Pinpoint the cell where the given text exists, returning its (X, Y) midpoint coordinate. 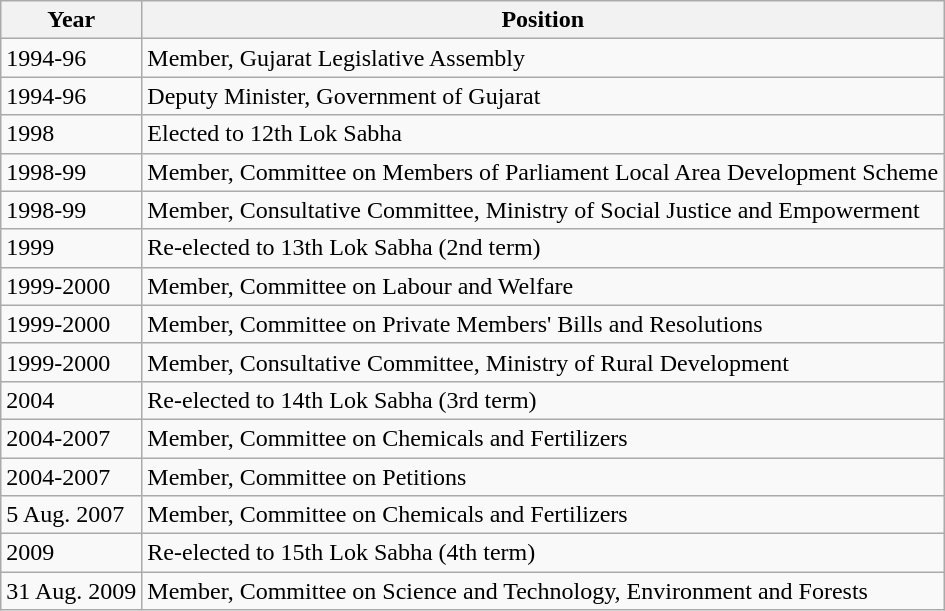
31 Aug. 2009 (72, 591)
2009 (72, 553)
Position (543, 20)
Re-elected to 14th Lok Sabha (3rd term) (543, 400)
Member, Consultative Committee, Ministry of Rural Development (543, 362)
Year (72, 20)
Member, Committee on Science and Technology, Environment and Forests (543, 591)
5 Aug. 2007 (72, 515)
Member, Consultative Committee, Ministry of Social Justice and Empowerment (543, 210)
1998 (72, 134)
Re-elected to 15th Lok Sabha (4th term) (543, 553)
Member, Committee on Members of Parliament Local Area Development Scheme (543, 172)
Elected to 12th Lok Sabha (543, 134)
1999 (72, 248)
2004 (72, 400)
Member, Gujarat Legislative Assembly (543, 58)
Deputy Minister, Government of Gujarat (543, 96)
Member, Committee on Labour and Welfare (543, 286)
Member, Committee on Petitions (543, 477)
Re-elected to 13th Lok Sabha (2nd term) (543, 248)
Member, Committee on Private Members' Bills and Resolutions (543, 324)
